Output the (X, Y) coordinate of the center of the cell containing the given text.  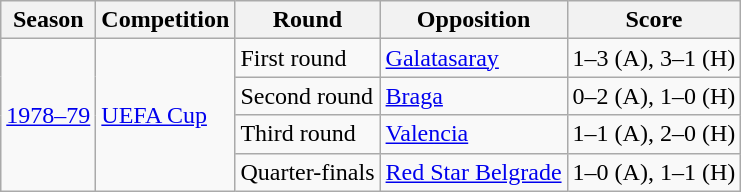
Opposition (474, 20)
0–2 (A), 1–0 (H) (654, 96)
1978–79 (48, 115)
1–3 (A), 3–1 (H) (654, 58)
Second round (308, 96)
1–0 (A), 1–1 (H) (654, 172)
Score (654, 20)
Competition (166, 20)
Third round (308, 134)
Valencia (474, 134)
Red Star Belgrade (474, 172)
Galatasaray (474, 58)
Season (48, 20)
1–1 (A), 2–0 (H) (654, 134)
Braga (474, 96)
UEFA Cup (166, 115)
Round (308, 20)
First round (308, 58)
Quarter-finals (308, 172)
